Locate the cell with the specified text and output its [x, y] center coordinate. 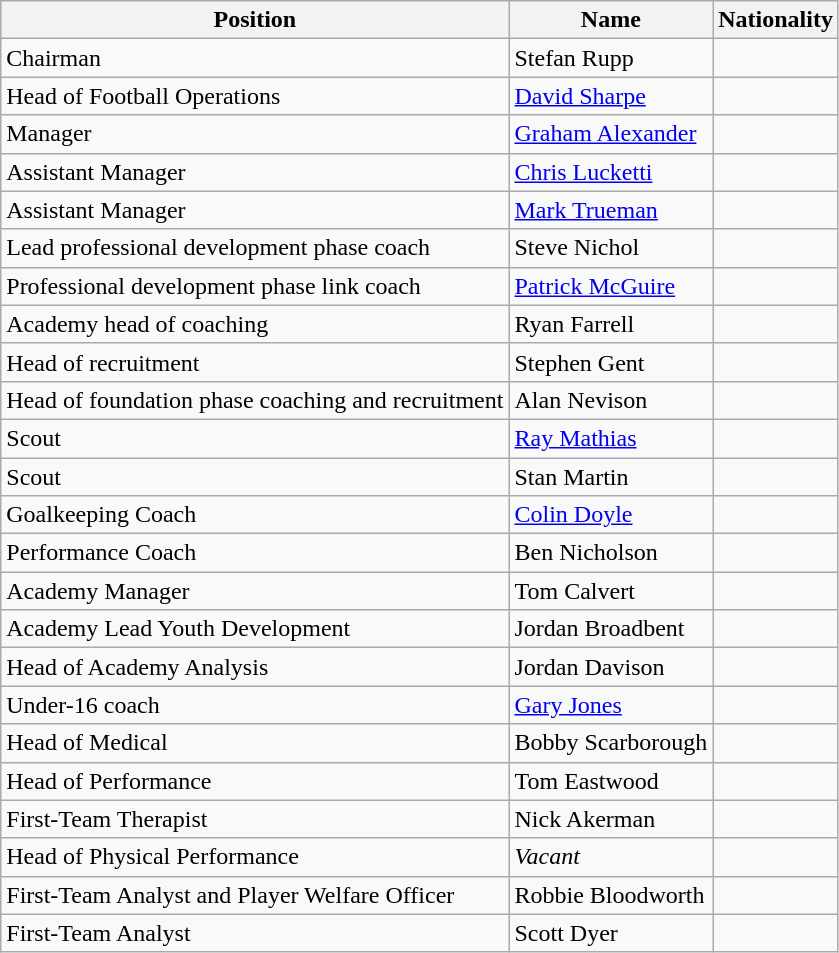
Head of recruitment [255, 362]
Jordan Broadbent [611, 629]
Manager [255, 134]
Professional development phase link coach [255, 286]
Head of Academy Analysis [255, 667]
Academy head of coaching [255, 324]
Alan Nevison [611, 400]
Academy Lead Youth Development [255, 629]
Head of Football Operations [255, 96]
Ben Nicholson [611, 553]
Head of Performance [255, 781]
Gary Jones [611, 705]
Head of Medical [255, 743]
Chairman [255, 58]
Under-16 coach [255, 705]
David Sharpe [611, 96]
First-Team Analyst and Player Welfare Officer [255, 895]
Robbie Bloodworth [611, 895]
First-Team Therapist [255, 819]
Goalkeeping Coach [255, 515]
Head of foundation phase coaching and recruitment [255, 400]
Graham Alexander [611, 134]
Colin Doyle [611, 515]
Tom Eastwood [611, 781]
Stefan Rupp [611, 58]
Lead professional development phase coach [255, 248]
Name [611, 20]
Head of Physical Performance [255, 857]
Jordan Davison [611, 667]
Steve Nichol [611, 248]
Academy Manager [255, 591]
Mark Trueman [611, 210]
Scott Dyer [611, 933]
Stephen Gent [611, 362]
Stan Martin [611, 477]
Tom Calvert [611, 591]
Ryan Farrell [611, 324]
First-Team Analyst [255, 933]
Patrick McGuire [611, 286]
Position [255, 20]
Ray Mathias [611, 438]
Nick Akerman [611, 819]
Performance Coach [255, 553]
Bobby Scarborough [611, 743]
Chris Lucketti [611, 172]
Nationality [776, 20]
Vacant [611, 857]
